Determine the [x, y] coordinate at the center of the cell enclosing the given text.  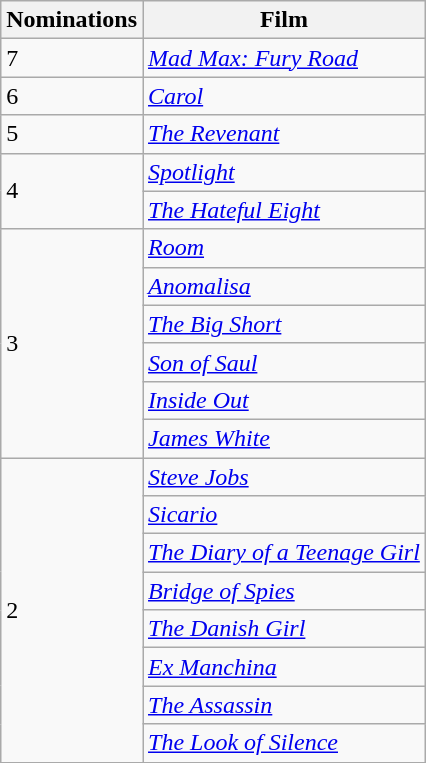
Carol [284, 96]
The Assassin [284, 705]
The Danish Girl [284, 629]
Bridge of Spies [284, 591]
The Look of Silence [284, 743]
James White [284, 438]
Room [284, 248]
Mad Max: Fury Road [284, 58]
Inside Out [284, 400]
5 [72, 134]
3 [72, 343]
2 [72, 610]
7 [72, 58]
The Hateful Eight [284, 210]
The Diary of a Teenage Girl [284, 553]
Spotlight [284, 172]
Steve Jobs [284, 477]
The Revenant [284, 134]
4 [72, 191]
Ex Manchina [284, 667]
Nominations [72, 20]
Film [284, 20]
Son of Saul [284, 362]
Sicario [284, 515]
Anomalisa [284, 286]
The Big Short [284, 324]
6 [72, 96]
